From the cell containing the given text, extract its center point as [x, y] coordinate. 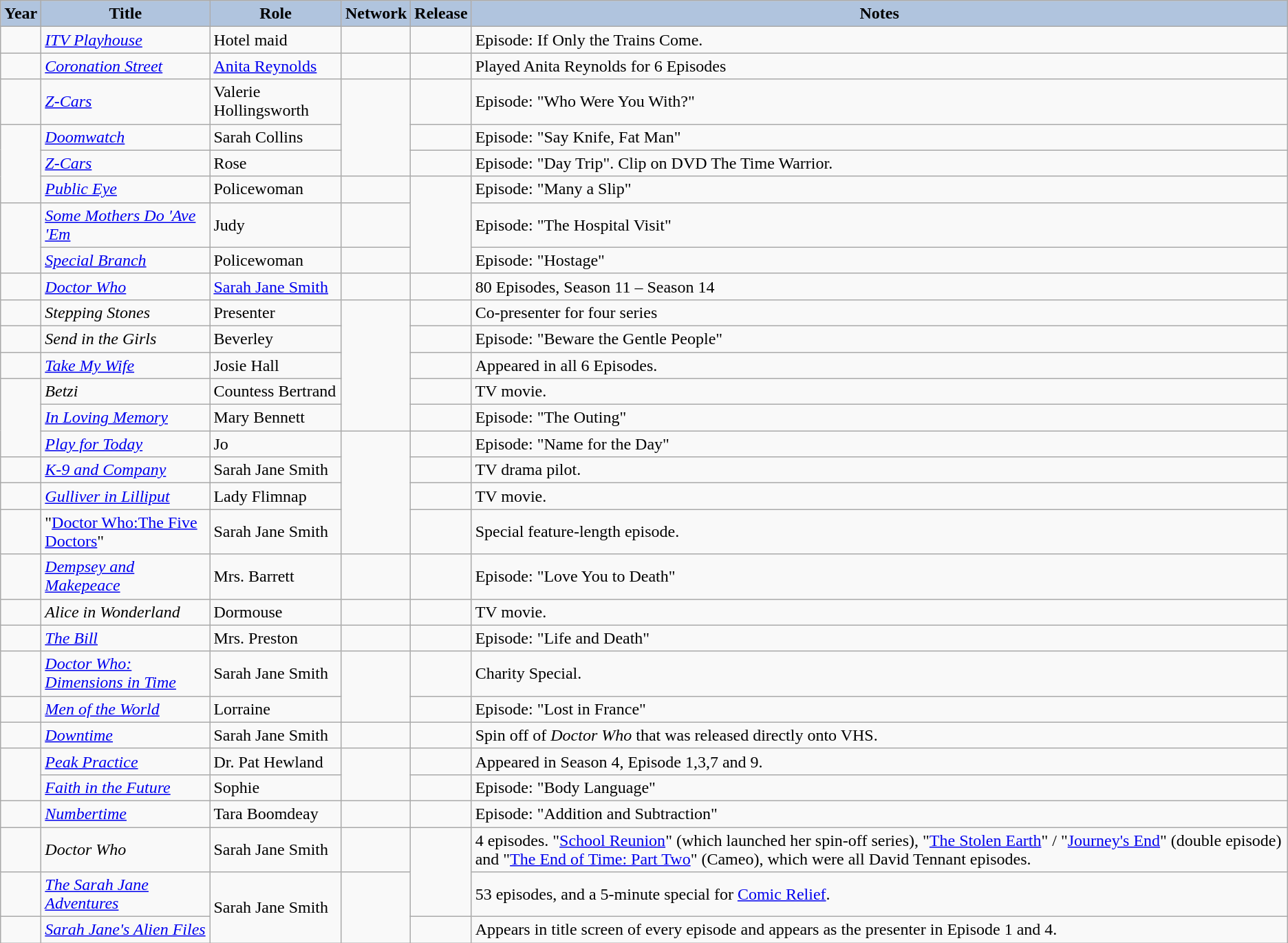
Episode: "Many a Slip" [879, 189]
Dr. Pat Hewland [276, 761]
Episode: "Life and Death" [879, 638]
Network [376, 14]
Episode: "Lost in France" [879, 709]
Some Mothers Do 'Ave 'Em [125, 224]
"Doctor Who:The Five Doctors" [125, 531]
Downtime [125, 735]
Presenter [276, 312]
Numbertime [125, 814]
TV drama pilot. [879, 470]
Judy [276, 224]
Men of the World [125, 709]
Beverley [276, 339]
Peak Practice [125, 761]
Stepping Stones [125, 312]
Episode: "Beware the Gentle People" [879, 339]
Countess Bertrand [276, 392]
Episode: "Name for the Day" [879, 444]
Dormouse [276, 612]
The Bill [125, 638]
Mary Bennett [276, 418]
ITV Playhouse [125, 40]
Special feature-length episode. [879, 531]
Episode: "Addition and Subtraction" [879, 814]
Sarah Collins [276, 137]
Co-presenter for four series [879, 312]
Send in the Girls [125, 339]
Public Eye [125, 189]
Doomwatch [125, 137]
Josie Hall [276, 365]
In Loving Memory [125, 418]
Jo [276, 444]
Dempsey and Makepeace [125, 577]
Episode: "Who Were You With?" [879, 102]
Spin off of Doctor Who that was released directly onto VHS. [879, 735]
Play for Today [125, 444]
Episode: "Love You to Death" [879, 577]
Episode: "The Outing" [879, 418]
Release [441, 14]
K-9 and Company [125, 470]
Mrs. Barrett [276, 577]
Doctor Who: Dimensions in Time [125, 673]
Gulliver in Lilliput [125, 496]
Take My Wife [125, 365]
Role [276, 14]
Rose [276, 163]
Coronation Street [125, 66]
Sophie [276, 787]
Notes [879, 14]
Anita Reynolds [276, 66]
Tara Boomdeay [276, 814]
Episode: If Only the Trains Come. [879, 40]
Sarah Jane's Alien Files [125, 930]
Appeared in all 6 Episodes. [879, 365]
Played Anita Reynolds for 6 Episodes [879, 66]
Mrs. Preston [276, 638]
80 Episodes, Season 11 – Season 14 [879, 286]
Faith in the Future [125, 787]
The Sarah Jane Adventures [125, 895]
Alice in Wonderland [125, 612]
Charity Special. [879, 673]
Episode: "Hostage" [879, 260]
53 episodes, and a 5-minute special for Comic Relief. [879, 895]
Appeared in Season 4, Episode 1,3,7 and 9. [879, 761]
Special Branch [125, 260]
Lorraine [276, 709]
Episode: "Say Knife, Fat Man" [879, 137]
Hotel maid [276, 40]
Betzi [125, 392]
Title [125, 14]
Episode: "The Hospital Visit" [879, 224]
Episode: "Body Language" [879, 787]
Appears in title screen of every episode and appears as the presenter in Episode 1 and 4. [879, 930]
Episode: "Day Trip". Clip on DVD The Time Warrior. [879, 163]
Valerie Hollingsworth [276, 102]
Year [21, 14]
Lady Flimnap [276, 496]
